Extract the [x, y] coordinate from the center of the cell holding the provided text.  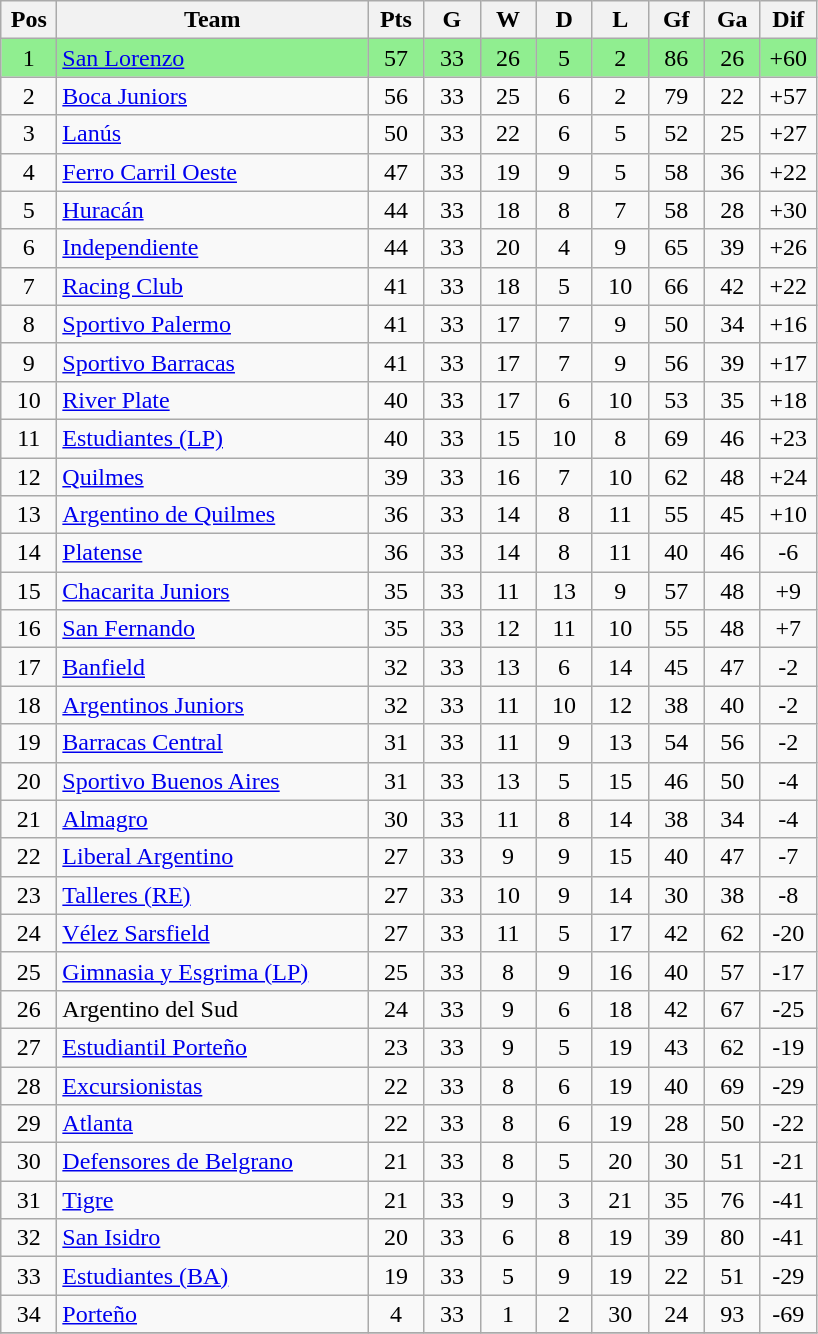
Argentino de Quilmes [212, 515]
Sportivo Buenos Aires [212, 781]
Banfield [212, 667]
Almagro [212, 819]
Boca Juniors [212, 96]
-25 [788, 1009]
Argentinos Juniors [212, 705]
Estudiantes (BA) [212, 1276]
L [620, 20]
Estudiantes (LP) [212, 438]
Excursionistas [212, 1085]
65 [676, 248]
Ferro Carril Oeste [212, 172]
Vélez Sarsfield [212, 933]
Ga [732, 20]
80 [732, 1238]
Platense [212, 553]
Lanús [212, 134]
86 [676, 58]
+60 [788, 58]
+26 [788, 248]
Defensores de Belgrano [212, 1162]
93 [732, 1314]
29 [29, 1124]
67 [732, 1009]
+30 [788, 210]
Sportivo Palermo [212, 324]
Tigre [212, 1200]
-20 [788, 933]
Barracas Central [212, 743]
-22 [788, 1124]
-17 [788, 971]
D [564, 20]
+57 [788, 96]
+10 [788, 515]
53 [676, 400]
-21 [788, 1162]
+9 [788, 591]
-19 [788, 1047]
G [452, 20]
San Fernando [212, 629]
+7 [788, 629]
+23 [788, 438]
Atlanta [212, 1124]
+17 [788, 362]
+27 [788, 134]
Estudiantil Porteño [212, 1047]
Argentino del Sud [212, 1009]
River Plate [212, 400]
52 [676, 134]
San Isidro [212, 1238]
Porteño [212, 1314]
Gimnasia y Esgrima (LP) [212, 971]
-7 [788, 857]
Huracán [212, 210]
Quilmes [212, 477]
Pos [29, 20]
San Lorenzo [212, 58]
43 [676, 1047]
Pts [396, 20]
66 [676, 286]
79 [676, 96]
-6 [788, 553]
W [508, 20]
Sportivo Barracas [212, 362]
-69 [788, 1314]
Liberal Argentino [212, 857]
+18 [788, 400]
-8 [788, 895]
+24 [788, 477]
Team [212, 20]
Talleres (RE) [212, 895]
Racing Club [212, 286]
Gf [676, 20]
Dif [788, 20]
54 [676, 743]
+16 [788, 324]
Independiente [212, 248]
Chacarita Juniors [212, 591]
76 [732, 1200]
